For the text-containing cell, return its midpoint in (x, y) coordinate format. 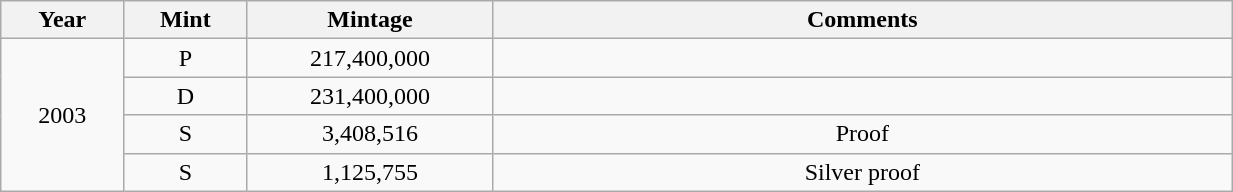
P (186, 58)
Comments (862, 20)
217,400,000 (370, 58)
2003 (62, 115)
Mint (186, 20)
Mintage (370, 20)
1,125,755 (370, 172)
Proof (862, 134)
231,400,000 (370, 96)
3,408,516 (370, 134)
D (186, 96)
Silver proof (862, 172)
Year (62, 20)
